Extract the (X, Y) coordinate from the center of the cell holding the provided text.  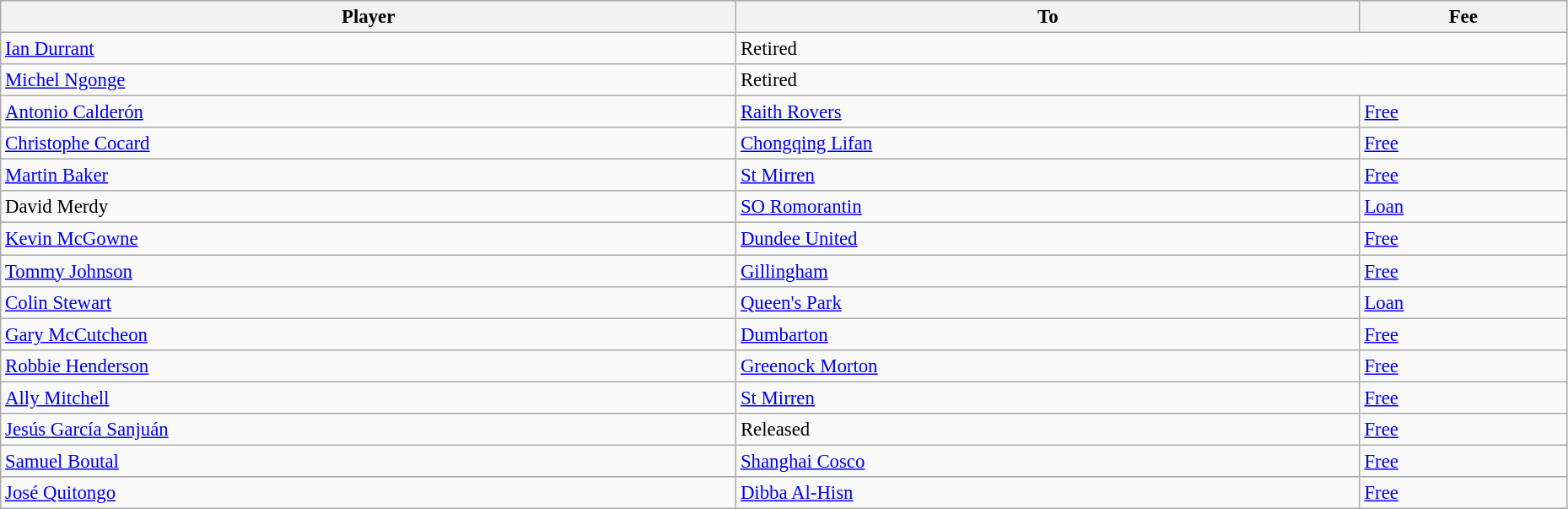
Chongqing Lifan (1048, 143)
Michel Ngonge (369, 80)
Gary McCutcheon (369, 334)
Antonio Calderón (369, 112)
Samuel Boutal (369, 461)
Raith Rovers (1048, 112)
To (1048, 17)
David Merdy (369, 207)
Ian Durrant (369, 49)
Fee (1463, 17)
Jesús García Sanjuán (369, 430)
Ally Mitchell (369, 398)
Christophe Cocard (369, 143)
Kevin McGowne (369, 239)
Dundee United (1048, 239)
Robbie Henderson (369, 366)
Dibba Al-Hisn (1048, 493)
Queen's Park (1048, 302)
José Quitongo (369, 493)
Released (1048, 430)
Greenock Morton (1048, 366)
Player (369, 17)
Shanghai Cosco (1048, 461)
Martin Baker (369, 176)
Tommy Johnson (369, 271)
SO Romorantin (1048, 207)
Dumbarton (1048, 334)
Colin Stewart (369, 302)
Gillingham (1048, 271)
